Determine the [x, y] coordinate at the center of the cell enclosing the given text.  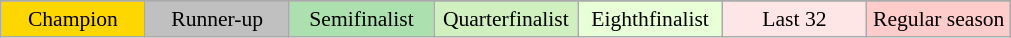
Champion [73, 19]
Semifinalist [361, 19]
Runner-up [217, 19]
Regular season [939, 19]
Quarterfinalist [506, 19]
Eighthfinalist [650, 19]
Last 32 [794, 19]
